Locate the cell with the specified text and output its (x, y) center coordinate. 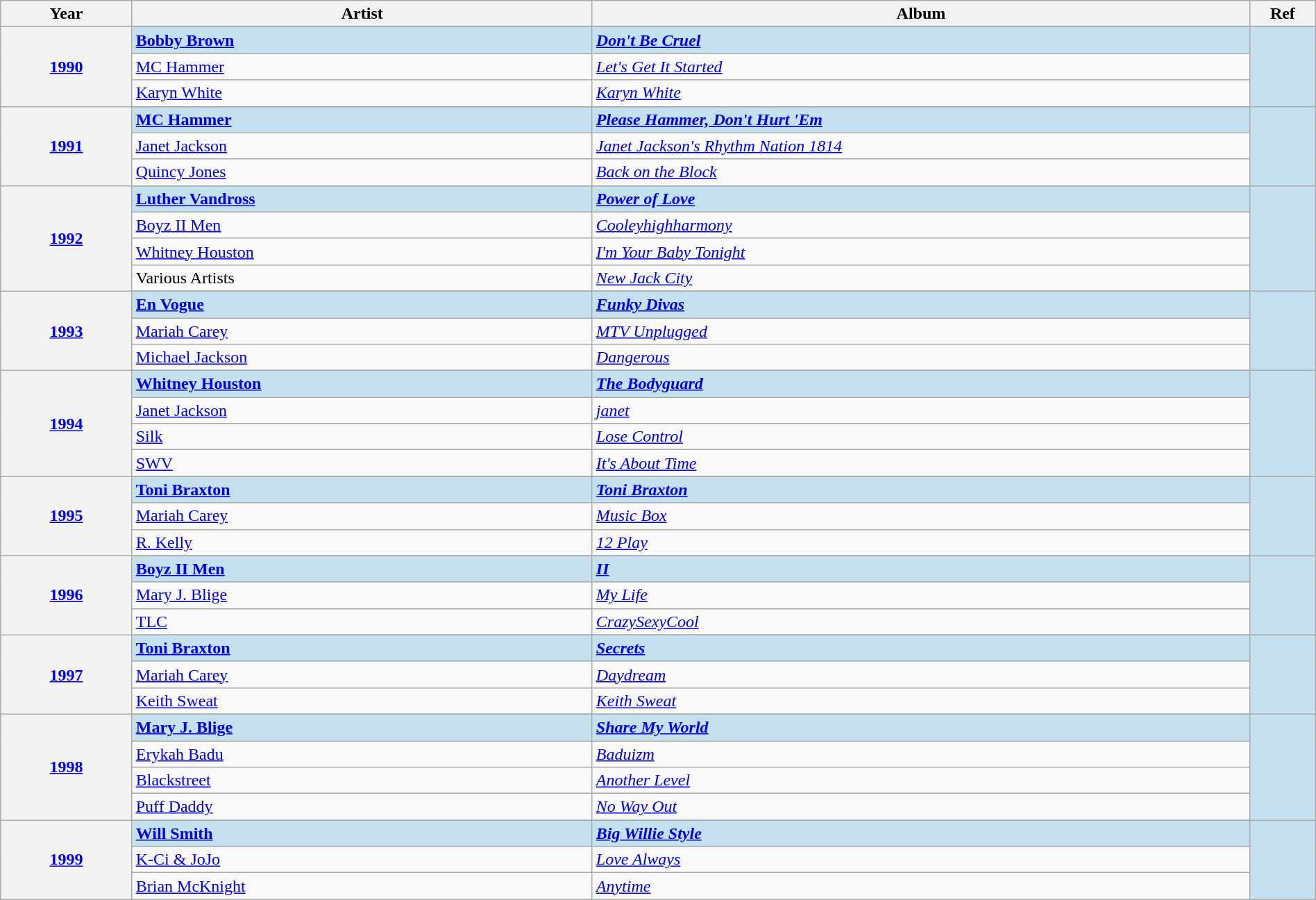
Dangerous (920, 358)
TLC (362, 622)
1995 (67, 516)
En Vogue (362, 304)
Baduizm (920, 753)
Back on the Block (920, 172)
Erykah Badu (362, 753)
Various Artists (362, 278)
Blackstreet (362, 781)
Love Always (920, 860)
1999 (67, 860)
II (920, 569)
Quincy Jones (362, 172)
No Way Out (920, 807)
It's About Time (920, 463)
Please Hammer, Don't Hurt 'Em (920, 119)
R. Kelly (362, 542)
Music Box (920, 516)
Will Smith (362, 833)
Michael Jackson (362, 358)
Brian McKnight (362, 886)
New Jack City (920, 278)
Anytime (920, 886)
Daydream (920, 674)
Don't Be Cruel (920, 40)
Ref (1283, 14)
Luther Vandross (362, 199)
Another Level (920, 781)
Cooleyhighharmony (920, 225)
Power of Love (920, 199)
1992 (67, 238)
1990 (67, 67)
Secrets (920, 648)
MTV Unplugged (920, 331)
1997 (67, 674)
Let's Get It Started (920, 67)
1991 (67, 146)
1994 (67, 424)
Artist (362, 14)
janet (920, 410)
Janet Jackson's Rhythm Nation 1814 (920, 146)
Puff Daddy (362, 807)
Share My World (920, 727)
Funky Divas (920, 304)
12 Play (920, 542)
I'm Your Baby Tonight (920, 251)
Lose Control (920, 437)
Year (67, 14)
SWV (362, 463)
Silk (362, 437)
Big Willie Style (920, 833)
1996 (67, 595)
1998 (67, 767)
My Life (920, 595)
The Bodyguard (920, 384)
K-Ci & JoJo (362, 860)
Album (920, 14)
1993 (67, 331)
Bobby Brown (362, 40)
CrazySexyCool (920, 622)
